Return [x, y] of the center of cell containing provided text 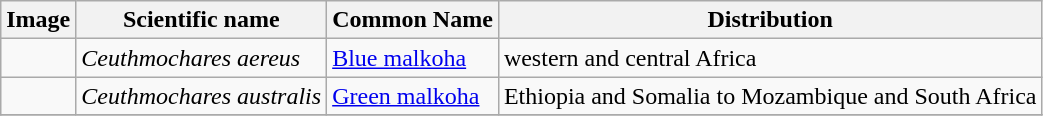
Scientific name [202, 20]
western and central Africa [770, 58]
Distribution [770, 20]
Common Name [413, 20]
Green malkoha [413, 96]
Blue malkoha [413, 58]
Ceuthmochares aereus [202, 58]
Ethiopia and Somalia to Mozambique and South Africa [770, 96]
Ceuthmochares australis [202, 96]
Image [38, 20]
